Find where the given text appears and provide that cell's center as [X, Y] coordinate. 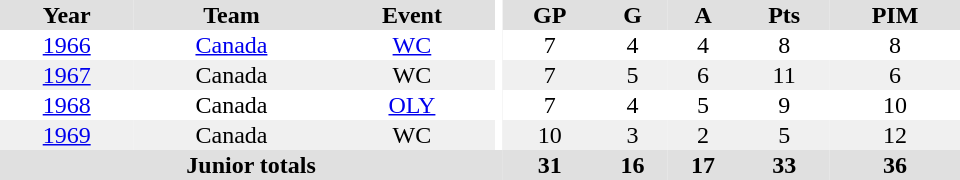
GP [550, 15]
1969 [66, 135]
3 [632, 135]
1967 [66, 75]
31 [550, 165]
17 [704, 165]
2 [704, 135]
1968 [66, 105]
Year [66, 15]
11 [784, 75]
9 [784, 105]
16 [632, 165]
Event [412, 15]
36 [895, 165]
Pts [784, 15]
12 [895, 135]
33 [784, 165]
A [704, 15]
OLY [412, 105]
PIM [895, 15]
Team [231, 15]
Junior totals [251, 165]
G [632, 15]
1966 [66, 45]
